Pinpoint the cell where the given text exists, returning its (X, Y) midpoint coordinate. 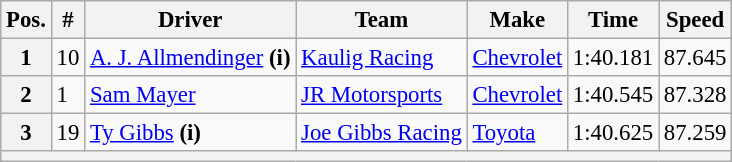
19 (68, 133)
2 (26, 95)
1:40.181 (614, 58)
Sam Mayer (190, 95)
Kaulig Racing (382, 58)
Driver (190, 20)
Pos. (26, 20)
87.645 (696, 58)
10 (68, 58)
Speed (696, 20)
# (68, 20)
Ty Gibbs (i) (190, 133)
87.328 (696, 95)
A. J. Allmendinger (i) (190, 58)
JR Motorsports (382, 95)
87.259 (696, 133)
1:40.545 (614, 95)
Toyota (517, 133)
Team (382, 20)
Make (517, 20)
3 (26, 133)
1:40.625 (614, 133)
Time (614, 20)
Joe Gibbs Racing (382, 133)
